Provide the (X, Y) coordinate of the cell's center where the given text is located.  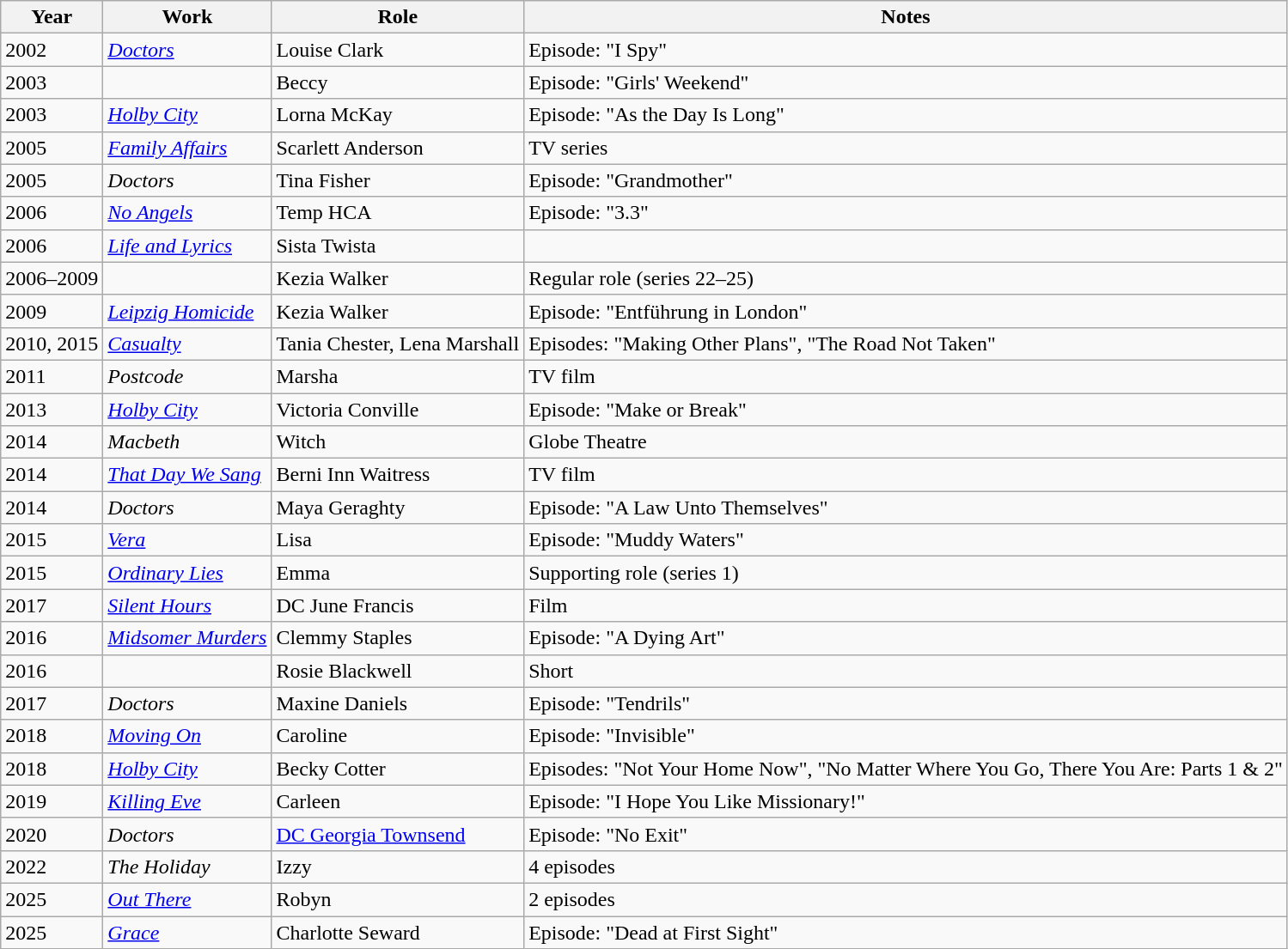
2 episodes (906, 899)
Work (187, 17)
2002 (52, 50)
Year (52, 17)
Robyn (398, 899)
Macbeth (187, 442)
Family Affairs (187, 148)
2019 (52, 801)
Caroline (398, 736)
Episode: "Grandmother" (906, 180)
Emma (398, 573)
Witch (398, 442)
2010, 2015 (52, 344)
Episode: "Tendrils" (906, 703)
Tania Chester, Lena Marshall (398, 344)
4 episodes (906, 867)
2022 (52, 867)
That Day We Sang (187, 475)
The Holiday (187, 867)
Grace (187, 932)
Temp HCA (398, 213)
Becky Cotter (398, 769)
Charlotte Seward (398, 932)
Maxine Daniels (398, 703)
Marsha (398, 376)
Carleen (398, 801)
Film (906, 605)
2013 (52, 410)
Lorna McKay (398, 115)
2011 (52, 376)
Lisa (398, 540)
Moving On (187, 736)
Episode: "Girls' Weekend" (906, 82)
Episode: "No Exit" (906, 834)
Role (398, 17)
Scarlett Anderson (398, 148)
Episode: "Invisible" (906, 736)
Beccy (398, 82)
2006–2009 (52, 278)
TV series (906, 148)
Episode: "A Dying Art" (906, 638)
Episode: "I Spy" (906, 50)
Vera (187, 540)
DC Georgia Townsend (398, 834)
Short (906, 671)
Louise Clark (398, 50)
Postcode (187, 376)
Globe Theatre (906, 442)
Berni Inn Waitress (398, 475)
Supporting role (series 1) (906, 573)
2009 (52, 311)
Episode: "Dead at First Sight" (906, 932)
Episode: "A Law Unto Themselves" (906, 508)
Episodes: "Making Other Plans", "The Road Not Taken" (906, 344)
Sista Twista (398, 246)
Episode: "As the Day Is Long" (906, 115)
Episode: "Muddy Waters" (906, 540)
Episode: "Entführung in London" (906, 311)
Leipzig Homicide (187, 311)
Casualty (187, 344)
DC June Francis (398, 605)
Episode: "3.3" (906, 213)
Silent Hours (187, 605)
Izzy (398, 867)
Life and Lyrics (187, 246)
Midsomer Murders (187, 638)
2020 (52, 834)
Episodes: "Not Your Home Now", "No Matter Where You Go, There You Are: Parts 1 & 2" (906, 769)
Episode: "I Hope You Like Missionary!" (906, 801)
Clemmy Staples (398, 638)
Regular role (series 22–25) (906, 278)
No Angels (187, 213)
Rosie Blackwell (398, 671)
Ordinary Lies (187, 573)
Notes (906, 17)
Episode: "Make or Break" (906, 410)
Out There (187, 899)
Victoria Conville (398, 410)
Killing Eve (187, 801)
Maya Geraghty (398, 508)
Tina Fisher (398, 180)
